Output the [x, y] coordinate of the center of the cell containing the given text.  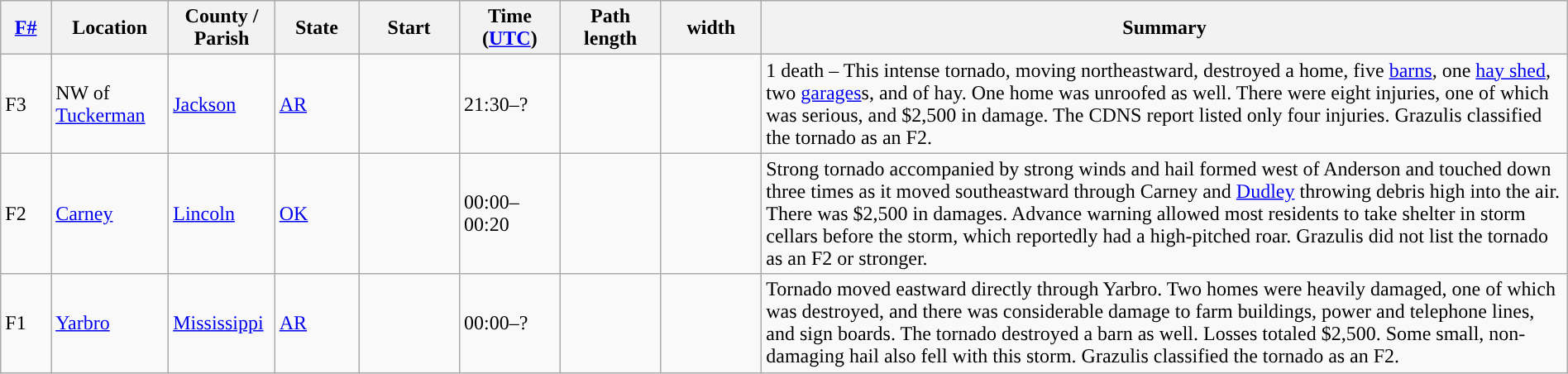
width [711, 28]
F3 [26, 104]
Path length [610, 28]
Jackson [222, 104]
Yarbro [110, 323]
00:00–? [509, 323]
Location [110, 28]
21:30–? [509, 104]
00:00–00:20 [509, 213]
Carney [110, 213]
F# [26, 28]
NW of Tuckerman [110, 104]
Lincoln [222, 213]
Summary [1164, 28]
Start [409, 28]
Time (UTC) [509, 28]
F2 [26, 213]
F1 [26, 323]
County / Parish [222, 28]
Mississippi [222, 323]
OK [316, 213]
State [316, 28]
